Extract the [x, y] coordinate from the center of the cell holding the provided text.  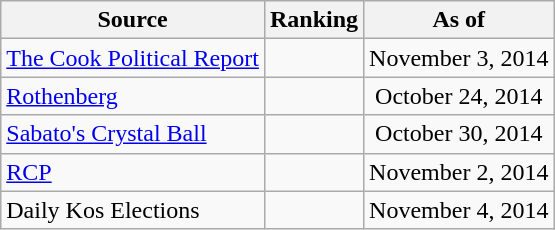
RCP [133, 172]
Rothenberg [133, 96]
November 2, 2014 [459, 172]
November 3, 2014 [459, 58]
The Cook Political Report [133, 58]
Source [133, 20]
October 24, 2014 [459, 96]
Sabato's Crystal Ball [133, 134]
October 30, 2014 [459, 134]
As of [459, 20]
Ranking [314, 20]
November 4, 2014 [459, 210]
Daily Kos Elections [133, 210]
